Return [x, y] of the center of cell containing provided text 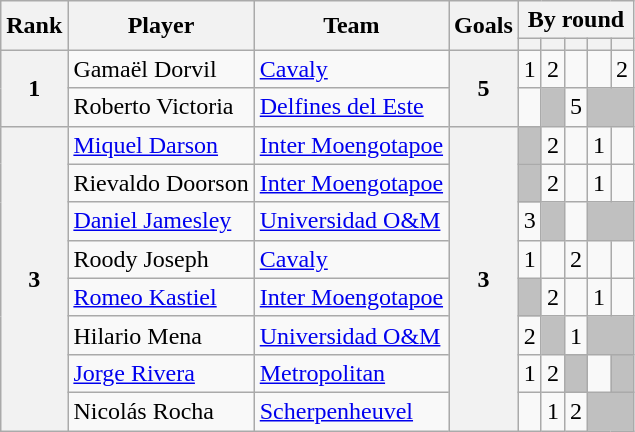
Roberto Victoria [161, 107]
Romeo Kastiel [161, 297]
Gamaël Dorvil [161, 69]
By round [576, 20]
Player [161, 26]
Rank [34, 26]
Jorge Rivera [161, 373]
Delfines del Este [351, 107]
Scherpenheuvel [351, 411]
Miquel Darson [161, 145]
Roody Joseph [161, 259]
Nicolás Rocha [161, 411]
Goals [484, 26]
Daniel Jamesley [161, 221]
Rievaldo Doorson [161, 183]
Hilario Mena [161, 335]
Metropolitan [351, 373]
Team [351, 26]
